Return (x, y) of the center of cell containing provided text 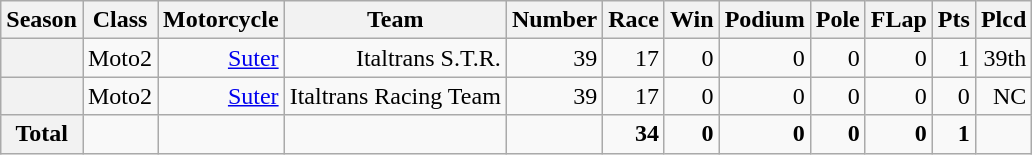
Motorcycle (222, 20)
Win (692, 20)
Pole (838, 20)
NC (1003, 96)
Class (120, 20)
34 (634, 134)
Italtrans S.T.R. (395, 58)
Number (554, 20)
39th (1003, 58)
Plcd (1003, 20)
Pts (954, 20)
Italtrans Racing Team (395, 96)
Podium (764, 20)
FLap (898, 20)
Race (634, 20)
Team (395, 20)
Total (42, 134)
Season (42, 20)
